Locate the cell with the specified text and output its (X, Y) center coordinate. 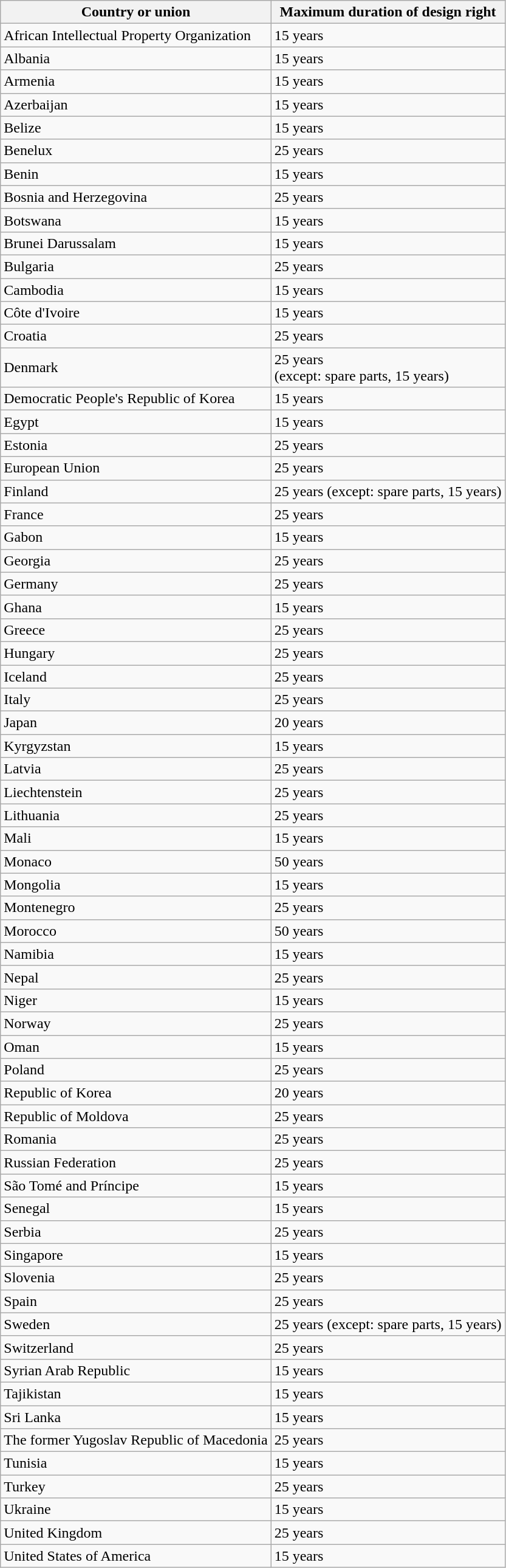
Albania (136, 58)
Benelux (136, 151)
Country or union (136, 12)
Botswana (136, 220)
Slovenia (136, 1278)
Poland (136, 1070)
Gabon (136, 537)
Hungary (136, 653)
Ghana (136, 607)
Estonia (136, 445)
Singapore (136, 1255)
Greece (136, 630)
Republic of Moldova (136, 1116)
Azerbaijan (136, 105)
Bulgaria (136, 266)
Lithuania (136, 815)
Kyrgyzstan (136, 746)
Serbia (136, 1232)
Romania (136, 1139)
European Union (136, 468)
Italy (136, 700)
Morocco (136, 931)
São Tomé and Príncipe (136, 1186)
Mali (136, 838)
Russian Federation (136, 1162)
Denmark (136, 367)
Sweden (136, 1324)
Armenia (136, 81)
African Intellectual Property Organization (136, 35)
Belize (136, 128)
Finland (136, 491)
Liechtenstein (136, 792)
Iceland (136, 677)
Nepal (136, 977)
Germany (136, 584)
Egypt (136, 422)
Turkey (136, 1487)
Bosnia and Herzegovina (136, 197)
Democratic People's Republic of Korea (136, 399)
France (136, 514)
Mongolia (136, 885)
Oman (136, 1046)
Côte d'Ivoire (136, 313)
25 years(except: spare parts, 15 years) (388, 367)
Benin (136, 174)
Cambodia (136, 290)
Maximum duration of design right (388, 12)
United Kingdom (136, 1533)
Republic of Korea (136, 1093)
The former Yugoslav Republic of Macedonia (136, 1440)
Japan (136, 723)
Ukraine (136, 1510)
Niger (136, 1000)
Senegal (136, 1209)
Tajikistan (136, 1394)
Croatia (136, 336)
Monaco (136, 862)
Switzerland (136, 1347)
Norway (136, 1023)
Brunei Darussalam (136, 243)
Sri Lanka (136, 1417)
Georgia (136, 561)
Latvia (136, 769)
United States of America (136, 1556)
Montenegro (136, 908)
Tunisia (136, 1463)
Syrian Arab Republic (136, 1370)
Spain (136, 1301)
Namibia (136, 954)
